Pinpoint the cell where the given text exists, returning its [X, Y] midpoint coordinate. 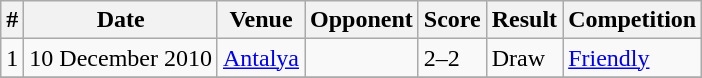
10 December 2010 [121, 58]
Opponent [362, 20]
# [12, 20]
Score [452, 20]
2–2 [452, 58]
Competition [632, 20]
Draw [524, 58]
Friendly [632, 58]
1 [12, 58]
Result [524, 20]
Antalya [260, 58]
Date [121, 20]
Venue [260, 20]
